For the text-containing cell, return its midpoint in [x, y] coordinate format. 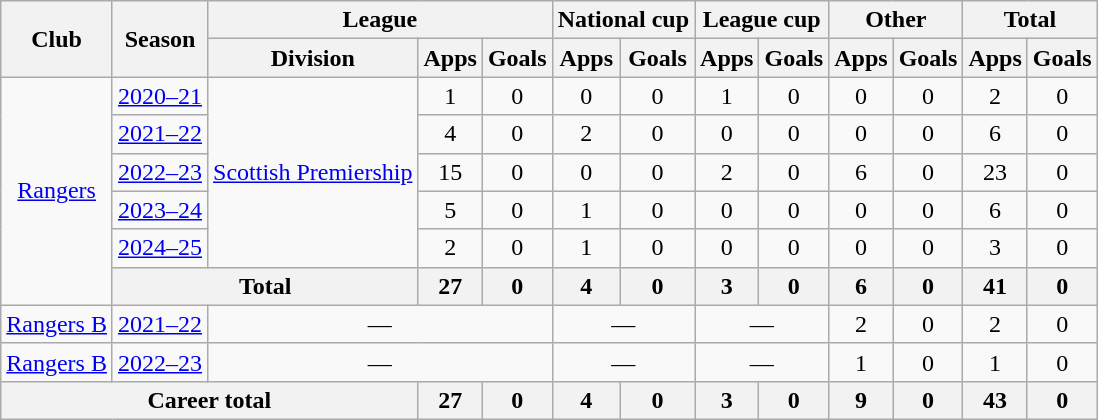
9 [861, 400]
2024–25 [160, 248]
Division [313, 58]
15 [450, 172]
Career total [210, 400]
Club [57, 39]
Other [896, 20]
41 [995, 286]
43 [995, 400]
League cup [762, 20]
Scottish Premiership [313, 172]
National cup [623, 20]
5 [450, 210]
Rangers [57, 191]
Season [160, 39]
23 [995, 172]
2020–21 [160, 96]
2023–24 [160, 210]
League [380, 20]
